Find where the given text appears and provide that cell's center as (X, Y) coordinate. 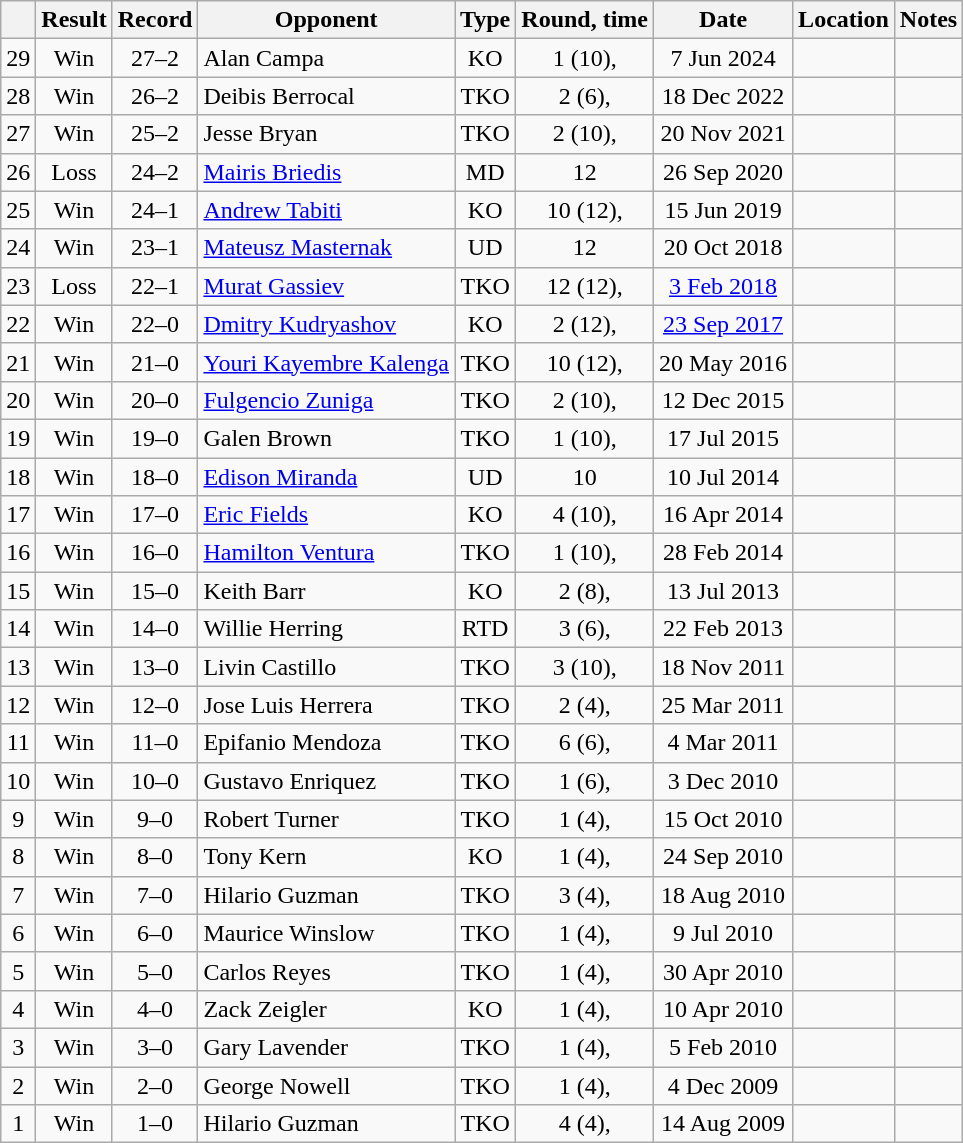
Type (484, 20)
20 May 2016 (724, 362)
Galen Brown (326, 438)
13 (18, 667)
6–0 (155, 933)
16–0 (155, 553)
25 (18, 210)
20–0 (155, 400)
Dmitry Kudryashov (326, 324)
14 Aug 2009 (724, 1124)
14 (18, 629)
10–0 (155, 781)
Gustavo Enriquez (326, 781)
16 Apr 2014 (724, 515)
23–1 (155, 248)
Edison Miranda (326, 477)
MD (484, 172)
3 (4), (585, 895)
27–2 (155, 58)
5 Feb 2010 (724, 1047)
11–0 (155, 743)
Hamilton Ventura (326, 553)
3–0 (155, 1047)
22–0 (155, 324)
1 (18, 1124)
13–0 (155, 667)
Keith Barr (326, 591)
17 Jul 2015 (724, 438)
Livin Castillo (326, 667)
4 Dec 2009 (724, 1085)
3 Feb 2018 (724, 286)
18 Nov 2011 (724, 667)
Opponent (326, 20)
4 Mar 2011 (724, 743)
Maurice Winslow (326, 933)
19–0 (155, 438)
30 Apr 2010 (724, 971)
26 (18, 172)
18 (18, 477)
20 (18, 400)
5 (18, 971)
15 (18, 591)
15 Oct 2010 (724, 819)
26 Sep 2020 (724, 172)
26–2 (155, 96)
9–0 (155, 819)
21 (18, 362)
4 (18, 1009)
15 Jun 2019 (724, 210)
6 (18, 933)
4 (10), (585, 515)
18 Dec 2022 (724, 96)
Willie Herring (326, 629)
2 (12), (585, 324)
3 (18, 1047)
12 Dec 2015 (724, 400)
Eric Fields (326, 515)
22 (18, 324)
19 (18, 438)
25 Mar 2011 (724, 705)
Carlos Reyes (326, 971)
24 (18, 248)
10 Jul 2014 (724, 477)
22 Feb 2013 (724, 629)
Fulgencio Zuniga (326, 400)
7–0 (155, 895)
18 Aug 2010 (724, 895)
Date (724, 20)
2 (8), (585, 591)
11 (18, 743)
14–0 (155, 629)
18–0 (155, 477)
24 Sep 2010 (724, 857)
2–0 (155, 1085)
Gary Lavender (326, 1047)
2 (18, 1085)
Robert Turner (326, 819)
Jesse Bryan (326, 134)
2 (4), (585, 705)
29 (18, 58)
21–0 (155, 362)
1–0 (155, 1124)
Result (74, 20)
Murat Gassiev (326, 286)
12–0 (155, 705)
Andrew Tabiti (326, 210)
12 (12), (585, 286)
4 (4), (585, 1124)
RTD (484, 629)
Epifanio Mendoza (326, 743)
5–0 (155, 971)
20 Nov 2021 (724, 134)
23 Sep 2017 (724, 324)
Record (155, 20)
Mateusz Masternak (326, 248)
28 (18, 96)
Tony Kern (326, 857)
Mairis Briedis (326, 172)
20 Oct 2018 (724, 248)
1 (6), (585, 781)
28 Feb 2014 (724, 553)
24–2 (155, 172)
7 (18, 895)
27 (18, 134)
2 (6), (585, 96)
Youri Kayembre Kalenga (326, 362)
3 Dec 2010 (724, 781)
13 Jul 2013 (724, 591)
8 (18, 857)
6 (6), (585, 743)
Location (844, 20)
10 Apr 2010 (724, 1009)
Round, time (585, 20)
23 (18, 286)
7 Jun 2024 (724, 58)
Zack Zeigler (326, 1009)
George Nowell (326, 1085)
17–0 (155, 515)
16 (18, 553)
17 (18, 515)
3 (6), (585, 629)
15–0 (155, 591)
25–2 (155, 134)
Deibis Berrocal (326, 96)
Notes (928, 20)
8–0 (155, 857)
3 (10), (585, 667)
9 Jul 2010 (724, 933)
24–1 (155, 210)
Alan Campa (326, 58)
22–1 (155, 286)
9 (18, 819)
4–0 (155, 1009)
Jose Luis Herrera (326, 705)
